Detect which cell encompasses the target text, then output its (x, y) center coordinate. 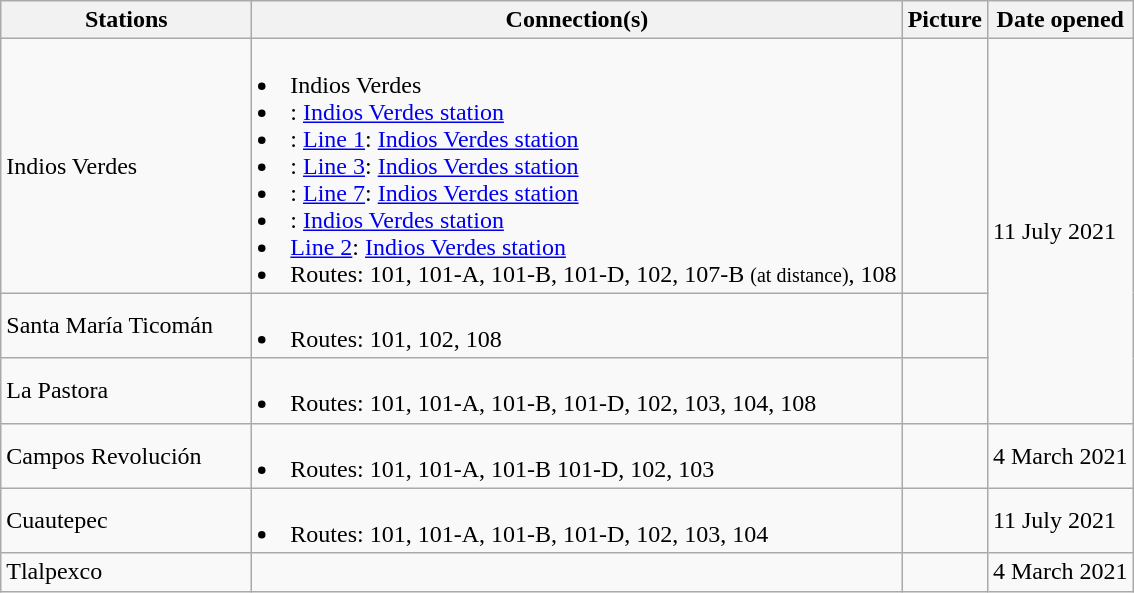
Indios Verdes (126, 166)
Picture (944, 20)
Routes: 101, 102, 108 (577, 326)
Campos Revolución (126, 456)
Date opened (1060, 20)
Routes: 101, 101-A, 101-B, 101-D, 102, 103, 104 (577, 520)
Santa María Ticomán (126, 326)
Tlalpexco (126, 572)
La Pastora (126, 390)
Routes: 101, 101-A, 101-B 101-D, 102, 103 (577, 456)
Cuautepec (126, 520)
Routes: 101, 101-A, 101-B, 101-D, 102, 103, 104, 108 (577, 390)
Connection(s) (577, 20)
Stations (126, 20)
